Find where the given text appears and provide that cell's center as [x, y] coordinate. 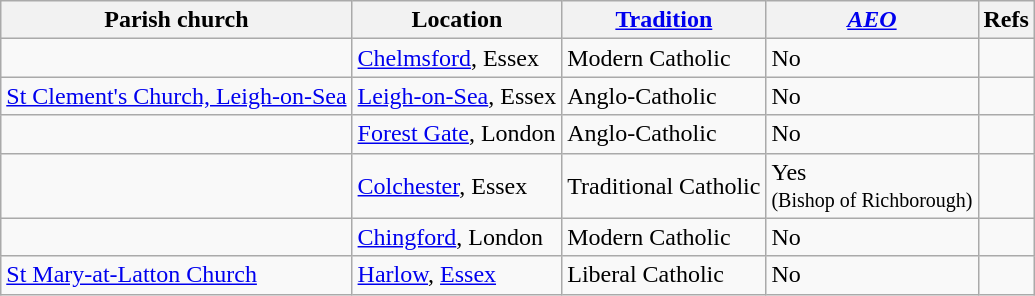
Location [457, 20]
AEO [872, 20]
Leigh-on-Sea, Essex [457, 96]
Colchester, Essex [457, 186]
St Mary-at-Latton Church [176, 275]
Tradition [664, 20]
Liberal Catholic [664, 275]
St Clement's Church, Leigh-on-Sea [176, 96]
Harlow, Essex [457, 275]
Parish church [176, 20]
Chelmsford, Essex [457, 58]
Forest Gate, London [457, 134]
Traditional Catholic [664, 186]
Chingford, London [457, 237]
Refs [1006, 20]
Yes (Bishop of Richborough) [872, 186]
